Extract the [X, Y] coordinate from the center of the cell holding the provided text.  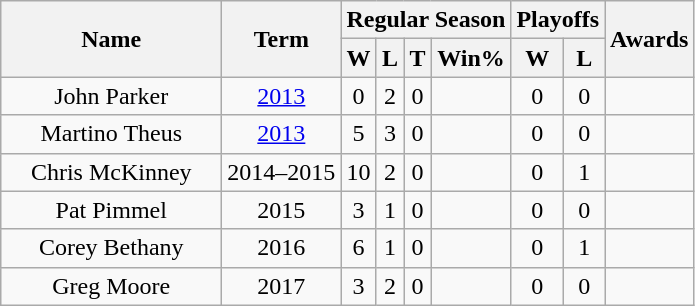
Regular Season [426, 20]
10 [358, 172]
2015 [282, 210]
Name [112, 39]
Corey Bethany [112, 248]
Greg Moore [112, 286]
Chris McKinney [112, 172]
Martino Theus [112, 134]
Awards [650, 39]
2016 [282, 248]
John Parker [112, 96]
6 [358, 248]
5 [358, 134]
Term [282, 39]
Pat Pimmel [112, 210]
T [418, 58]
Playoffs [558, 20]
2014–2015 [282, 172]
2017 [282, 286]
Win% [471, 58]
